Return the (x, y) coordinate for the center point of the cell that contains the specified text.  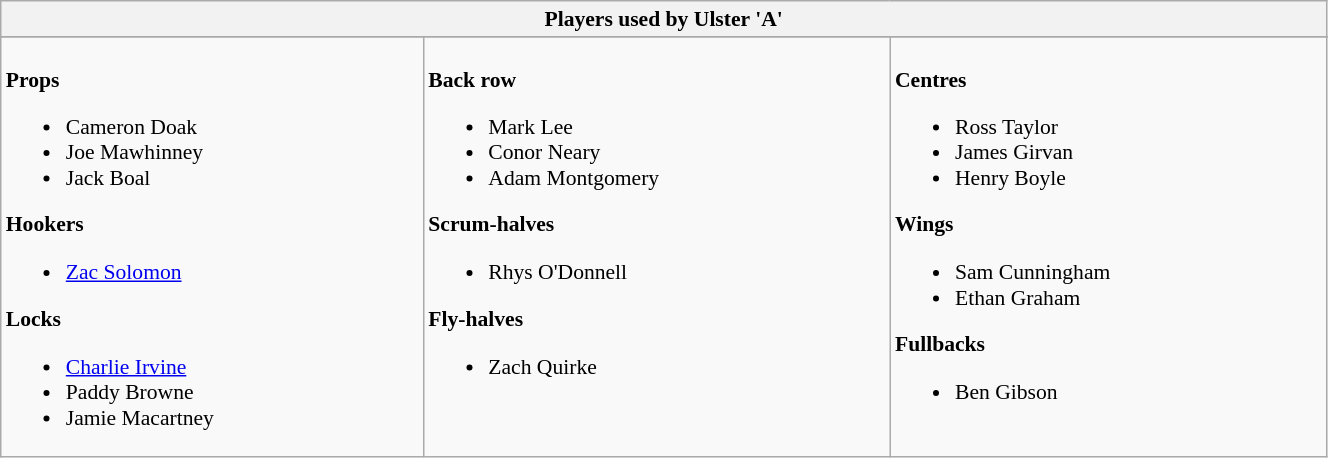
Back row Mark Lee Conor Neary Adam MontgomeryScrum-halves Rhys O'DonnellFly-halves Zach Quirke (656, 247)
Centres Ross Taylor James Girvan Henry BoyleWings Sam Cunningham Ethan GrahamFullbacks Ben Gibson (1108, 247)
Props Cameron Doak Joe Mawhinney Jack BoalHookers Zac SolomonLocks Charlie Irvine Paddy Browne Jamie Macartney (212, 247)
Players used by Ulster 'A' (664, 19)
